Return (x, y) of the center of cell containing provided text 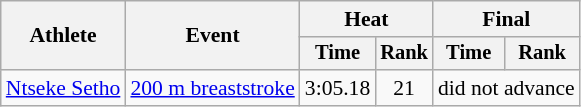
3:05.18 (338, 88)
Ntseke Setho (64, 88)
200 m breaststroke (212, 88)
21 (404, 88)
did not advance (506, 88)
Final (506, 19)
Athlete (64, 36)
Event (212, 36)
Heat (366, 19)
